From the cell containing the given text, extract its center point as (X, Y) coordinate. 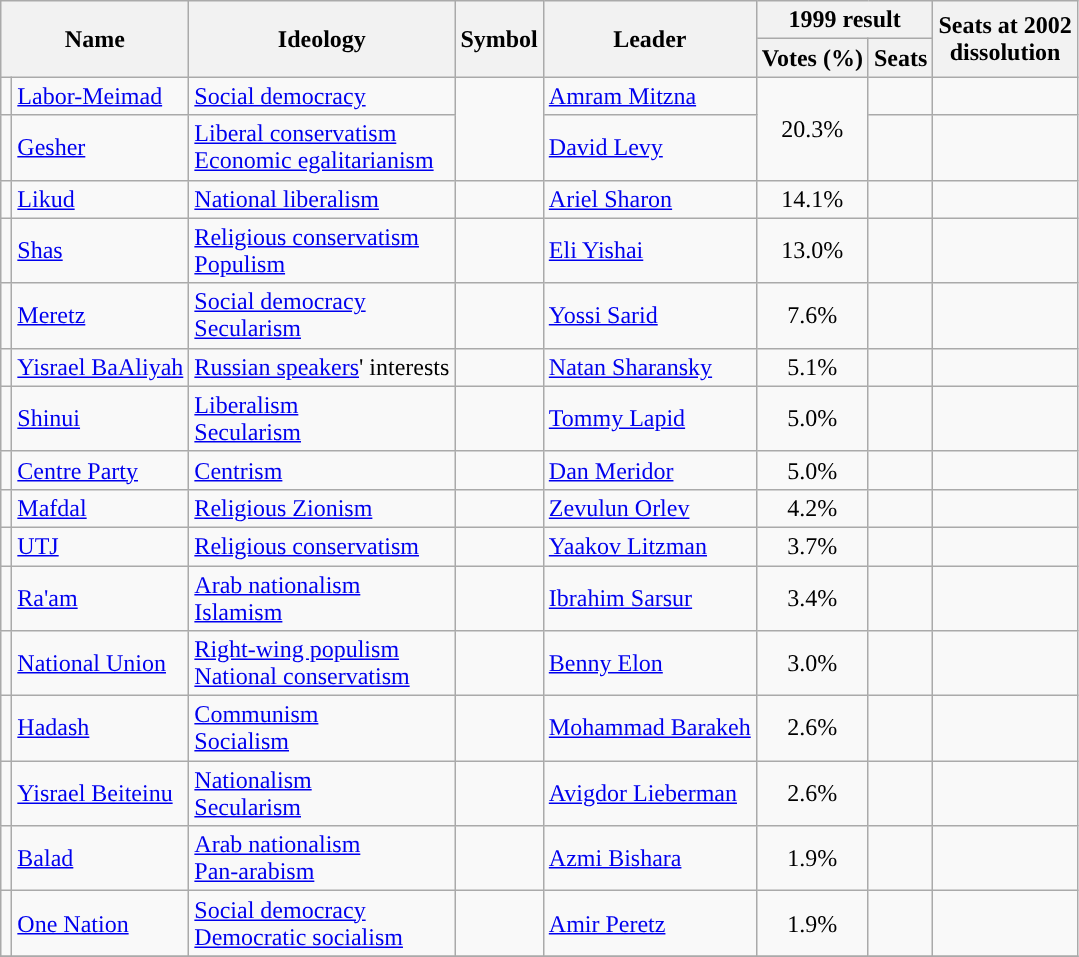
Labor-Meimad (100, 96)
Arab nationalismPan-arabism (322, 858)
Centrism (322, 470)
3.7% (812, 546)
One Nation (100, 924)
Hadash (100, 728)
4.2% (812, 508)
Yaakov Litzman (650, 546)
Benny Elon (650, 664)
Social democracySecularism (322, 316)
Avigdor Lieberman (650, 794)
Dan Meridor (650, 470)
Ideology (322, 39)
Tommy Lapid (650, 418)
Ibrahim Sarsur (650, 598)
National liberalism (322, 199)
Natan Sharansky (650, 367)
NationalismSecularism (322, 794)
Shas (100, 250)
7.6% (812, 316)
David Levy (650, 148)
3.4% (812, 598)
Likud (100, 199)
Ariel Sharon (650, 199)
Name (95, 39)
Balad (100, 858)
Mohammad Barakeh (650, 728)
Religious Zionism (322, 508)
5.1% (812, 367)
Mafdal (100, 508)
Yossi Sarid (650, 316)
Ra'am (100, 598)
Arab nationalismIslamism (322, 598)
Azmi Bishara (650, 858)
Seats (900, 58)
1999 result (844, 20)
Centre Party (100, 470)
Religious conservatismPopulism (322, 250)
National Union (100, 664)
Religious conservatism (322, 546)
13.0% (812, 250)
Symbol (499, 39)
Yisrael BaAliyah (100, 367)
LiberalismSecularism (322, 418)
Social democracy (322, 96)
Votes (%) (812, 58)
Meretz (100, 316)
Social democracyDemocratic socialism (322, 924)
UTJ (100, 546)
3.0% (812, 664)
Zevulun Orlev (650, 508)
Russian speakers' interests (322, 367)
14.1% (812, 199)
20.3% (812, 128)
Yisrael Beiteinu (100, 794)
Shinui (100, 418)
Amir Peretz (650, 924)
Seats at 2002dissolution (1005, 39)
Gesher (100, 148)
Leader (650, 39)
CommunismSocialism (322, 728)
Liberal conservatismEconomic egalitarianism (322, 148)
Right-wing populismNational conservatism (322, 664)
Eli Yishai (650, 250)
Amram Mitzna (650, 96)
